Output the [X, Y] coordinate of the center of the cell containing the given text.  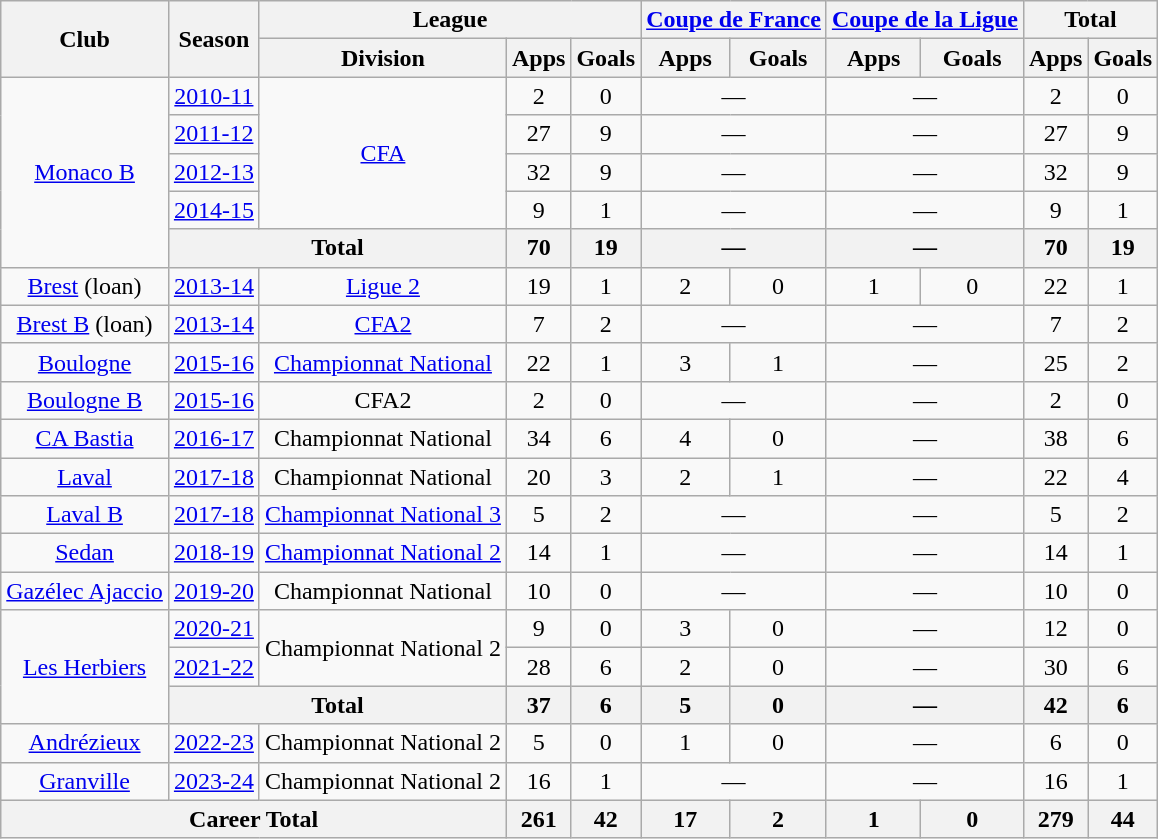
Coupe de la Ligue [924, 20]
Club [85, 39]
38 [1055, 438]
CFA [382, 153]
2018-19 [214, 553]
25 [1055, 362]
20 [538, 477]
2022-23 [214, 743]
Season [214, 39]
Laval [85, 477]
Ligue 2 [382, 286]
Gazélec Ajaccio [85, 591]
Sedan [85, 553]
30 [1055, 667]
2023-24 [214, 781]
2012-13 [214, 172]
37 [538, 705]
Championnat National 3 [382, 515]
Andrézieux [85, 743]
Career Total [254, 819]
Laval B [85, 515]
Monaco B [85, 172]
2021-22 [214, 667]
League [450, 20]
261 [538, 819]
Brest (loan) [85, 286]
12 [1055, 629]
Boulogne [85, 362]
Brest B (loan) [85, 324]
Division [382, 58]
28 [538, 667]
Les Herbiers [85, 667]
34 [538, 438]
2010-11 [214, 96]
Granville [85, 781]
279 [1055, 819]
CA Bastia [85, 438]
2011-12 [214, 134]
2020-21 [214, 629]
Coupe de France [734, 20]
2016-17 [214, 438]
44 [1123, 819]
2014-15 [214, 210]
17 [686, 819]
Boulogne B [85, 400]
2019-20 [214, 591]
